Find where the given text appears and provide that cell's center as [X, Y] coordinate. 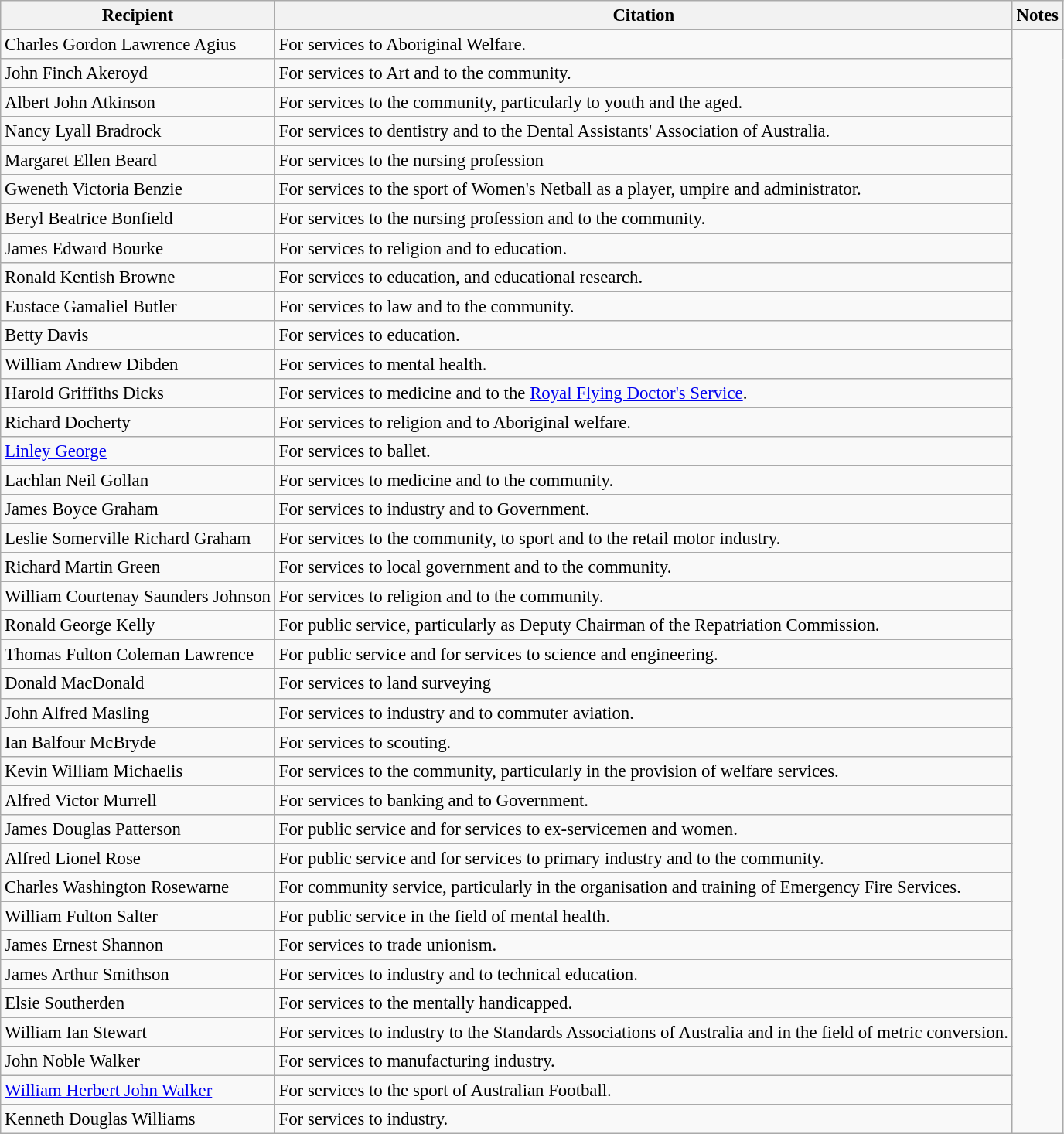
Alfred Lionel Rose [138, 858]
James Arthur Smithson [138, 975]
Richard Martin Green [138, 567]
Betty Davis [138, 335]
For services to the sport of Australian Football. [643, 1091]
For services to Aboriginal Welfare. [643, 45]
For services to education. [643, 335]
Nancy Lyall Bradrock [138, 131]
For services to the community, particularly to youth and the aged. [643, 103]
James Ernest Shannon [138, 945]
For services to industry to the Standards Associations of Australia and in the field of metric conversion. [643, 1033]
Recipient [138, 15]
For services to medicine and to the community. [643, 480]
For public service and for services to science and engineering. [643, 655]
For services to manufacturing industry. [643, 1061]
For services to the community, particularly in the provision of welfare services. [643, 771]
For services to mental health. [643, 364]
Harold Griffiths Dicks [138, 393]
For services to Art and to the community. [643, 73]
For public service and for services to primary industry and to the community. [643, 858]
For services to the mentally handicapped. [643, 1003]
John Alfred Masling [138, 713]
William Ian Stewart [138, 1033]
For services to trade unionism. [643, 945]
For services to medicine and to the Royal Flying Doctor's Service. [643, 393]
Ronald Kentish Browne [138, 277]
For services to the nursing profession [643, 161]
Thomas Fulton Coleman Lawrence [138, 655]
Charles Washington Rosewarne [138, 887]
Citation [643, 15]
For public service, particularly as Deputy Chairman of the Repatriation Commission. [643, 625]
Leslie Somerville Richard Graham [138, 539]
Kevin William Michaelis [138, 771]
Eustace Gamaliel Butler [138, 306]
For services to industry and to technical education. [643, 975]
James Edward Bourke [138, 248]
For services to religion and to Aboriginal welfare. [643, 422]
William Andrew Dibden [138, 364]
Gweneth Victoria Benzie [138, 189]
For public service and for services to ex-servicemen and women. [643, 829]
For public service in the field of mental health. [643, 916]
Elsie Southerden [138, 1003]
For services to the nursing profession and to the community. [643, 219]
William Herbert John Walker [138, 1091]
For services to religion and to the community. [643, 597]
Notes [1038, 15]
For services to scouting. [643, 742]
For community service, particularly in the organisation and training of Emergency Fire Services. [643, 887]
William Courtenay Saunders Johnson [138, 597]
Ian Balfour McBryde [138, 742]
For services to the community, to sport and to the retail motor industry. [643, 539]
Margaret Ellen Beard [138, 161]
For services to banking and to Government. [643, 800]
Beryl Beatrice Bonfield [138, 219]
For services to the sport of Women's Netball as a player, umpire and administrator. [643, 189]
For services to ballet. [643, 451]
For services to law and to the community. [643, 306]
For services to religion and to education. [643, 248]
Charles Gordon Lawrence Agius [138, 45]
For services to local government and to the community. [643, 567]
For services to education, and educational research. [643, 277]
Richard Docherty [138, 422]
Albert John Atkinson [138, 103]
John Noble Walker [138, 1061]
Ronald George Kelly [138, 625]
For services to industry and to commuter aviation. [643, 713]
Alfred Victor Murrell [138, 800]
William Fulton Salter [138, 916]
John Finch Akeroyd [138, 73]
James Douglas Patterson [138, 829]
For services to dentistry and to the Dental Assistants' Association of Australia. [643, 131]
For services to industry and to Government. [643, 509]
James Boyce Graham [138, 509]
For services to land surveying [643, 684]
Linley George [138, 451]
Lachlan Neil Gollan [138, 480]
Donald MacDonald [138, 684]
